Provide the (X, Y) coordinate of the cell's center where the given text is located.  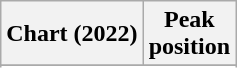
Peakposition (189, 34)
Chart (2022) (72, 34)
